Extract the [x, y] coordinate from the center of the cell holding the provided text.  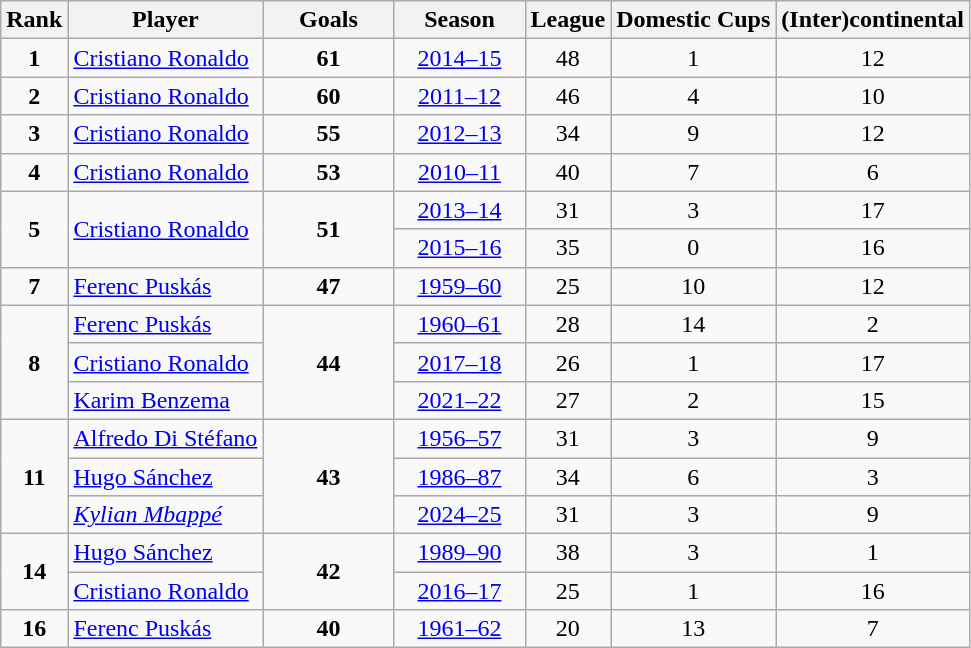
48 [568, 58]
60 [328, 96]
League [568, 20]
Karim Benzema [166, 400]
Rank [34, 20]
Kylian Mbappé [166, 515]
Alfredo Di Stéfano [166, 438]
2016–17 [460, 591]
35 [568, 248]
2021–22 [460, 400]
28 [568, 324]
26 [568, 362]
0 [694, 248]
8 [34, 362]
2017–18 [460, 362]
5 [34, 229]
55 [328, 134]
1961–62 [460, 629]
1989–90 [460, 553]
(Inter)continental [873, 20]
43 [328, 476]
Player [166, 20]
Season [460, 20]
2014–15 [460, 58]
2015–16 [460, 248]
46 [568, 96]
47 [328, 286]
53 [328, 172]
2011–12 [460, 96]
38 [568, 553]
44 [328, 362]
42 [328, 572]
15 [873, 400]
51 [328, 229]
11 [34, 476]
Domestic Cups [694, 20]
Goals [328, 20]
61 [328, 58]
2024–25 [460, 515]
27 [568, 400]
13 [694, 629]
1956–57 [460, 438]
1986–87 [460, 477]
20 [568, 629]
1960–61 [460, 324]
1959–60 [460, 286]
2012–13 [460, 134]
2010–11 [460, 172]
2013–14 [460, 210]
